Search for the cell housing the specified text and yield its [x, y] center coordinate. 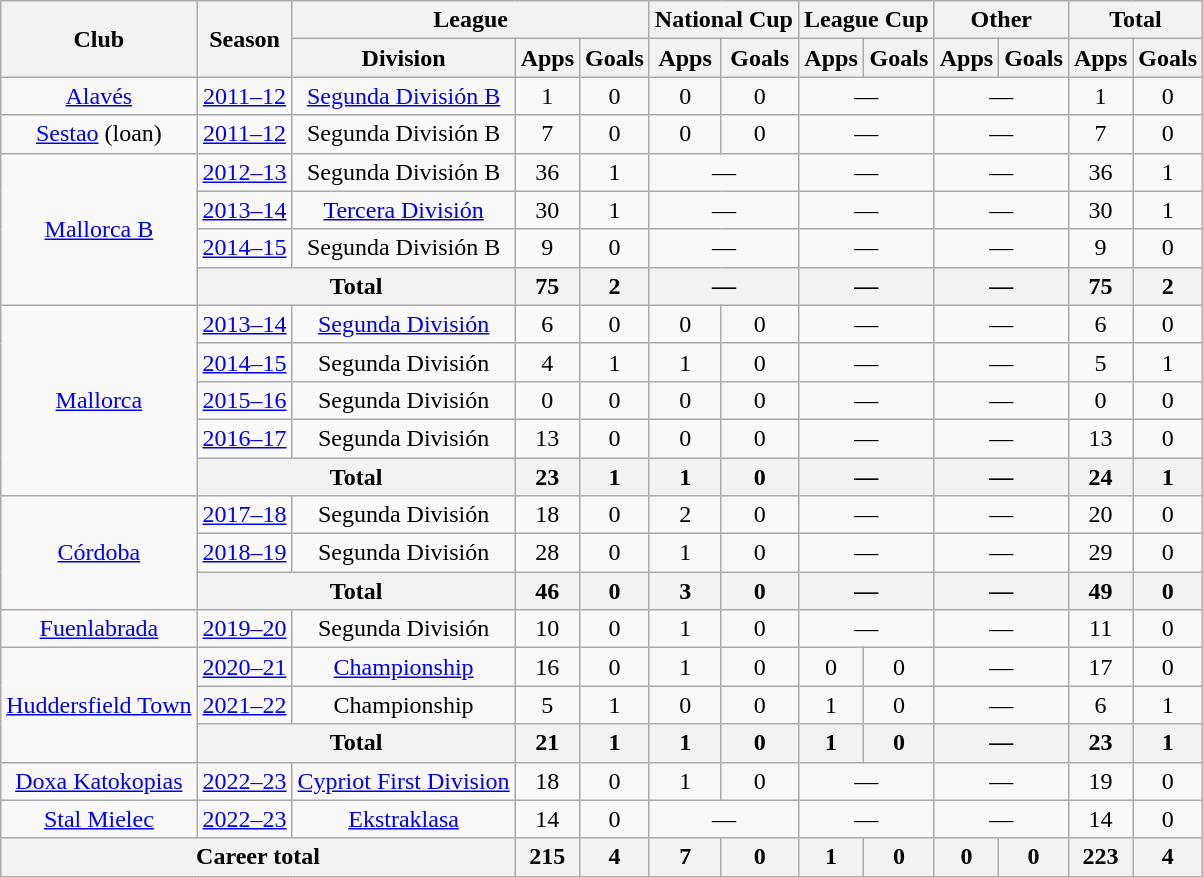
49 [1100, 591]
Fuenlabrada [99, 629]
Club [99, 39]
2018–19 [244, 553]
29 [1100, 553]
Córdoba [99, 553]
46 [547, 591]
Cypriot First Division [404, 781]
National Cup [724, 20]
League [470, 20]
Huddersfield Town [99, 705]
Ekstraklasa [404, 819]
Mallorca B [99, 229]
League Cup [866, 20]
Career total [258, 857]
Division [404, 58]
Sestao (loan) [99, 134]
10 [547, 629]
2012–13 [244, 172]
2015–16 [244, 400]
19 [1100, 781]
24 [1100, 477]
Season [244, 39]
28 [547, 553]
2019–20 [244, 629]
Tercera División [404, 210]
2016–17 [244, 438]
223 [1100, 857]
Other [1001, 20]
20 [1100, 515]
Doxa Katokopias [99, 781]
Mallorca [99, 400]
3 [685, 591]
2020–21 [244, 667]
Alavés [99, 96]
16 [547, 667]
11 [1100, 629]
Stal Mielec [99, 819]
17 [1100, 667]
215 [547, 857]
21 [547, 743]
2021–22 [244, 705]
2017–18 [244, 515]
